Search for the cell housing the specified text and yield its [X, Y] center coordinate. 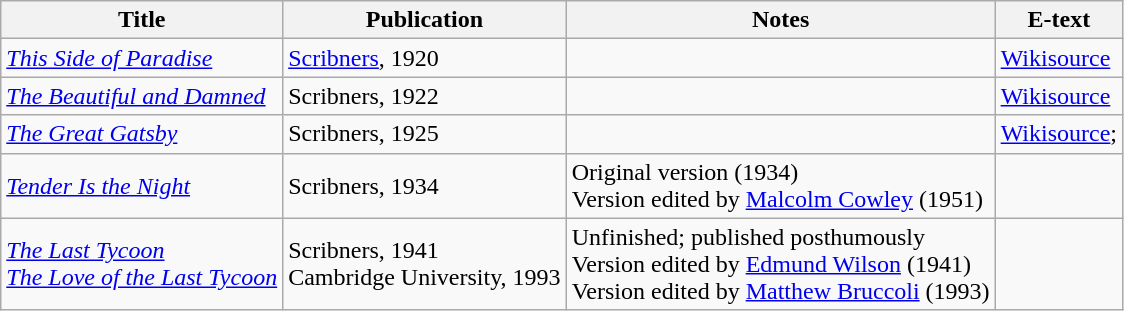
Title [142, 20]
This Side of Paradise [142, 58]
Scribners, 1925 [424, 134]
Unfinished; published posthumouslyVersion edited by Edmund Wilson (1941)Version edited by Matthew Bruccoli (1993) [780, 264]
Scribners, 1941Cambridge University, 1993 [424, 264]
Scribners, 1920 [424, 58]
Original version (1934)Version edited by Malcolm Cowley (1951) [780, 186]
Tender Is the Night [142, 186]
The Great Gatsby [142, 134]
Scribners, 1934 [424, 186]
Scribners, 1922 [424, 96]
The Beautiful and Damned [142, 96]
Notes [780, 20]
E-text [1058, 20]
The Last Tycoon The Love of the Last Tycoon [142, 264]
Wikisource; [1058, 134]
Publication [424, 20]
